Return the (X, Y) coordinate for the center point of the cell that contains the specified text.  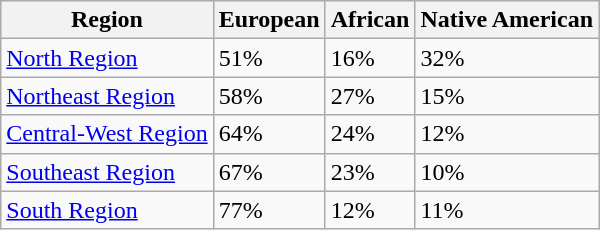
77% (269, 210)
32% (507, 58)
24% (370, 134)
Southeast Region (107, 172)
South Region (107, 210)
15% (507, 96)
African (370, 20)
64% (269, 134)
Region (107, 20)
23% (370, 172)
11% (507, 210)
27% (370, 96)
European (269, 20)
67% (269, 172)
16% (370, 58)
10% (507, 172)
51% (269, 58)
Central-West Region (107, 134)
North Region (107, 58)
58% (269, 96)
Northeast Region (107, 96)
Native American (507, 20)
